Extract the [X, Y] coordinate from the center of the cell holding the provided text.  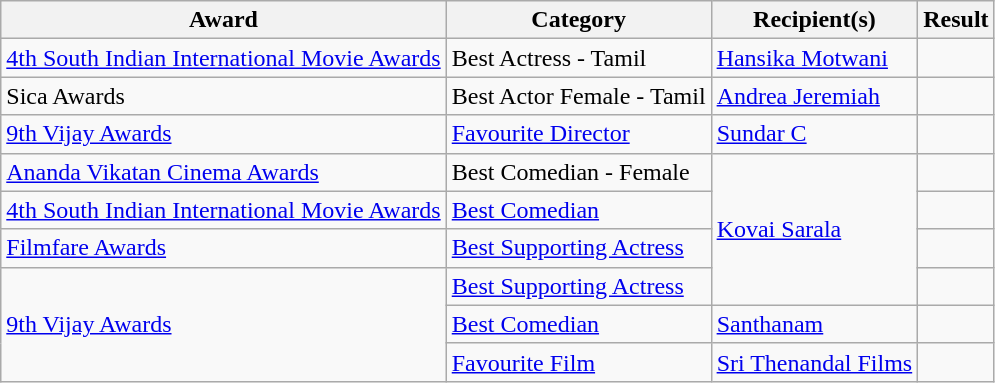
Ananda Vikatan Cinema Awards [224, 172]
Andrea Jeremiah [814, 96]
Recipient(s) [814, 20]
Santhanam [814, 324]
Result [956, 20]
Sri Thenandal Films [814, 362]
Category [578, 20]
Best Comedian - Female [578, 172]
Sundar C [814, 134]
Filmfare Awards [224, 248]
Best Actor Female - Tamil [578, 96]
Favourite Director [578, 134]
Award [224, 20]
Sica Awards [224, 96]
Kovai Sarala [814, 229]
Hansika Motwani [814, 58]
Favourite Film [578, 362]
Best Actress - Tamil [578, 58]
